Return the (x, y) coordinate for the center point of the cell that contains the specified text.  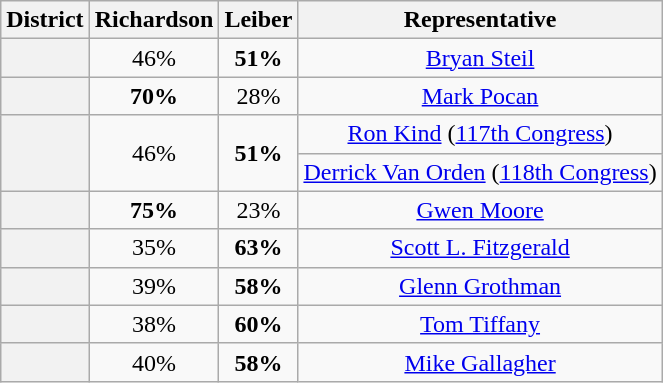
28% (258, 96)
Gwen Moore (480, 210)
39% (154, 286)
Representative (480, 20)
Glenn Grothman (480, 286)
23% (258, 210)
Leiber (258, 20)
60% (258, 324)
38% (154, 324)
35% (154, 248)
63% (258, 248)
Tom Tiffany (480, 324)
Ron Kind (117th Congress) (480, 134)
Bryan Steil (480, 58)
Scott L. Fitzgerald (480, 248)
District (45, 20)
Mark Pocan (480, 96)
Derrick Van Orden (118th Congress) (480, 172)
75% (154, 210)
Mike Gallagher (480, 362)
Richardson (154, 20)
70% (154, 96)
40% (154, 362)
